Pinpoint the cell where the given text exists, returning its [x, y] midpoint coordinate. 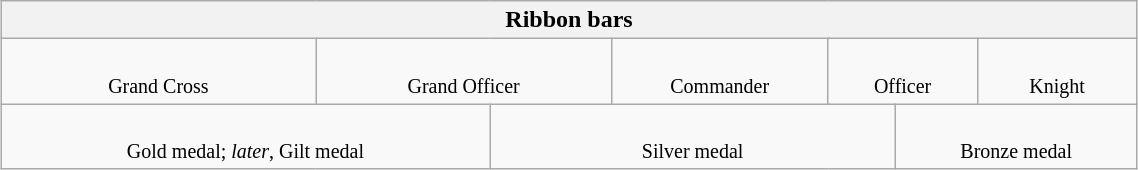
Bronze medal [1016, 136]
Gold medal; later, Gilt medal [246, 136]
Officer [902, 72]
Grand Officer [464, 72]
Silver medal [692, 136]
Ribbon bars [569, 20]
Commander [720, 72]
Knight [1057, 72]
Grand Cross [158, 72]
